Provide the [x, y] coordinate of the cell's center where the given text is located.  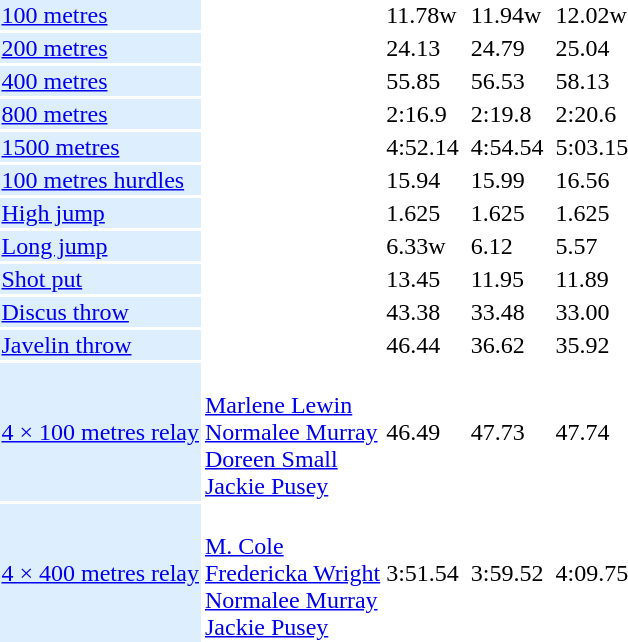
43.38 [423, 312]
100 metres hurdles [100, 180]
36.62 [507, 345]
15.94 [423, 180]
Marlene Lewin Normalee Murray Doreen Small Jackie Pusey [292, 432]
100 metres [100, 15]
55.85 [423, 81]
1500 metres [100, 147]
3:59.52 [507, 573]
15.99 [507, 180]
24.79 [507, 48]
4 × 400 metres relay [100, 573]
200 metres [100, 48]
46.44 [423, 345]
11.94w [507, 15]
56.53 [507, 81]
46.49 [423, 432]
Long jump [100, 246]
M. Cole Fredericka Wright Normalee Murray Jackie Pusey [292, 573]
4:54.54 [507, 147]
Discus throw [100, 312]
4:52.14 [423, 147]
6.12 [507, 246]
800 metres [100, 114]
Shot put [100, 279]
2:16.9 [423, 114]
47.73 [507, 432]
2:19.8 [507, 114]
400 metres [100, 81]
24.13 [423, 48]
33.48 [507, 312]
4 × 100 metres relay [100, 432]
11.95 [507, 279]
Javelin throw [100, 345]
High jump [100, 213]
3:51.54 [423, 573]
11.78w [423, 15]
6.33w [423, 246]
13.45 [423, 279]
